Return the (x, y) coordinate for the center point of the cell that contains the specified text.  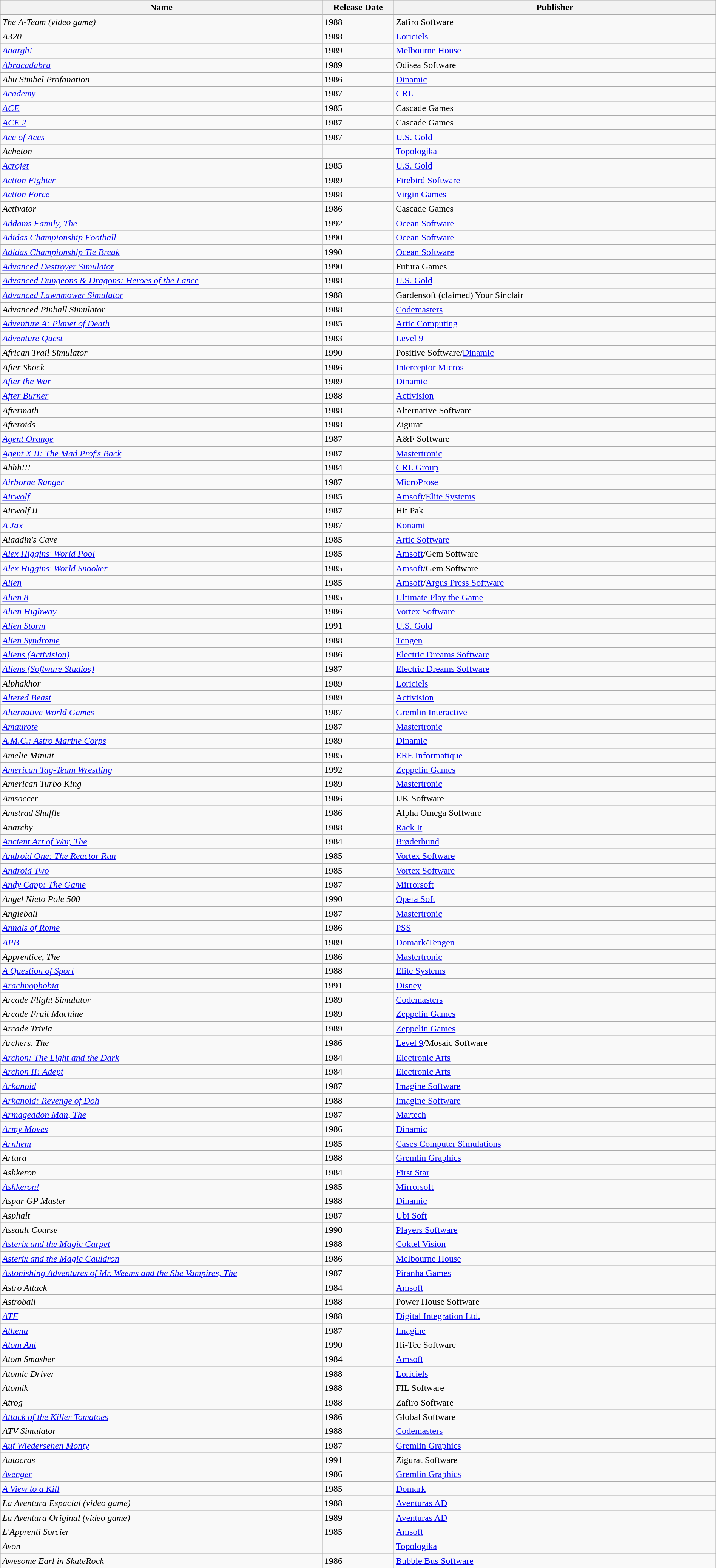
Aftermath (162, 410)
Andy Capp: The Game (162, 885)
Coktel Vision (555, 1244)
Action Fighter (162, 180)
Avon (162, 1546)
L'Apprenti Sorcier (162, 1532)
Alpha Omega Software (555, 813)
Airborne Ranger (162, 482)
Brøderbund (555, 841)
Asterix and the Magic Cauldron (162, 1259)
Amstrad Shuffle (162, 813)
Level 9 (555, 338)
ATV Simulator (162, 1431)
A View to a Kill (162, 1489)
Android One: The Reactor Run (162, 856)
Advanced Lawnmower Simulator (162, 295)
First Star (555, 1172)
Adidas Championship Football (162, 238)
Annals of Rome (162, 928)
Adventure Quest (162, 338)
Athena (162, 1330)
Players Software (555, 1230)
Ahhh!!! (162, 468)
Astonishing Adventures of Mr. Weems and the She Vampires, The (162, 1273)
Advanced Pinball Simulator (162, 309)
Ubi Soft (555, 1215)
Hit Pak (555, 511)
Asterix and the Magic Carpet (162, 1244)
Atrog (162, 1403)
La Aventura Original (video game) (162, 1517)
Aspar GP Master (162, 1201)
Awesome Earl in SkateRock (162, 1561)
Global Software (555, 1417)
Advanced Destroyer Simulator (162, 266)
Domark/Tengen (555, 942)
Gardensoft (claimed) Your Sinclair (555, 295)
Disney (555, 985)
Alex Higgins' World Snooker (162, 568)
Academy (162, 94)
Virgin Games (555, 195)
Publisher (555, 8)
Alien Highway (162, 611)
Assault Course (162, 1230)
Asphalt (162, 1215)
Aladdin's Cave (162, 540)
Alien Syndrome (162, 640)
Cases Computer Simulations (555, 1144)
Digital Integration Ltd. (555, 1316)
Gremlin Interactive (555, 712)
African Trail Simulator (162, 353)
Odisea Software (555, 65)
Amelie Minuit (162, 755)
After the War (162, 381)
Astro Attack (162, 1287)
Activator (162, 209)
Rack It (555, 827)
Release Date (358, 8)
MicroProse (555, 482)
Artic Software (555, 540)
Atom Ant (162, 1345)
Auf Wiedersehen Monty (162, 1446)
Abracadabra (162, 65)
Ashkeron! (162, 1187)
Archon: The Light and the Dark (162, 1057)
Arcade Trivia (162, 1028)
Abu Simbel Profanation (162, 79)
ERE Informatique (555, 755)
Acrojet (162, 165)
A320 (162, 36)
Zigurat Software (555, 1460)
Firebird Software (555, 180)
Futura Games (555, 266)
Amaurote (162, 727)
Alternative World Games (162, 712)
Piranha Games (555, 1273)
Atomik (162, 1388)
CRL (555, 94)
Level 9/Mosaic Software (555, 1043)
Alien Storm (162, 626)
ATF (162, 1316)
Adventure A: Planet of Death (162, 324)
A Jax (162, 525)
Aliens (Activision) (162, 655)
Airwolf II (162, 511)
A.M.C.: Astro Marine Corps (162, 741)
Arnhem (162, 1144)
American Turbo King (162, 784)
Agent X II: The Mad Prof's Back (162, 453)
Armageddon Man, The (162, 1115)
Bubble Bus Software (555, 1561)
APB (162, 942)
Amsoft/Elite Systems (555, 496)
Astroball (162, 1302)
Ancient Art of War, The (162, 841)
Martech (555, 1115)
Elite Systems (555, 971)
Airwolf (162, 496)
Domark (555, 1489)
Action Force (162, 195)
Arkanoid (162, 1086)
Tengen (555, 640)
Advanced Dungeons & Dragons: Heroes of the Lance (162, 281)
Archers, The (162, 1043)
Opera Soft (555, 899)
ACE (162, 108)
Hi-Tec Software (555, 1345)
IJK Software (555, 798)
After Burner (162, 396)
La Aventura Espacial (video game) (162, 1503)
FIL Software (555, 1388)
Autocras (162, 1460)
Konami (555, 525)
Arcade Flight Simulator (162, 1000)
Zigurat (555, 425)
Android Two (162, 870)
Power House Software (555, 1302)
Imagine (555, 1330)
Apprentice, The (162, 957)
Arkanoid: Revenge of Doh (162, 1101)
Attack of the Killer Tomatoes (162, 1417)
Arachnophobia (162, 985)
After Shock (162, 367)
Acheton (162, 151)
PSS (555, 928)
Atom Smasher (162, 1359)
Atomic Driver (162, 1374)
Aaargh! (162, 51)
Archon II: Adept (162, 1072)
Alternative Software (555, 410)
The A-Team (video game) (162, 22)
Angleball (162, 914)
Amsoft/Argus Press Software (555, 583)
Addams Family, The (162, 223)
ACE 2 (162, 122)
Ace of Aces (162, 137)
Avenger (162, 1474)
Alex Higgins' World Pool (162, 554)
A Question of Sport (162, 971)
Agent Orange (162, 439)
Artic Computing (555, 324)
Adidas Championship Tie Break (162, 252)
Alien 8 (162, 597)
Artura (162, 1158)
A&F Software (555, 439)
Arcade Fruit Machine (162, 1014)
Alien (162, 583)
Aliens (Software Studios) (162, 669)
Army Moves (162, 1129)
Interceptor Micros (555, 367)
Positive Software/Dinamic (555, 353)
Name (162, 8)
Ultimate Play the Game (555, 597)
Afteroids (162, 425)
American Tag-Team Wrestling (162, 770)
1983 (358, 338)
Alphakhor (162, 683)
Angel Nieto Pole 500 (162, 899)
Altered Beast (162, 698)
Amsoccer (162, 798)
CRL Group (555, 468)
Ashkeron (162, 1172)
Anarchy (162, 827)
